Return the [X, Y] coordinate for the center point of the cell that contains the specified text.  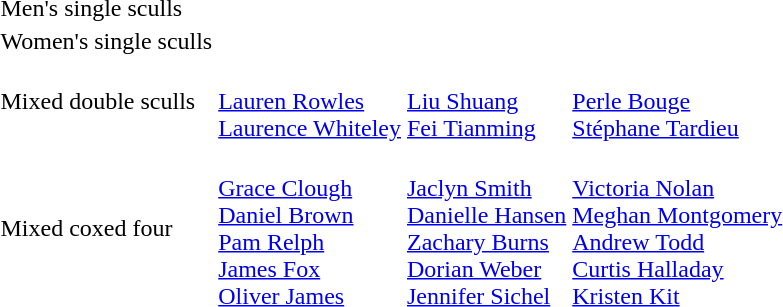
Liu ShuangFei Tianming [487, 101]
Lauren RowlesLaurence Whiteley [310, 101]
